Return the (X, Y) coordinate for the center point of the cell that contains the specified text.  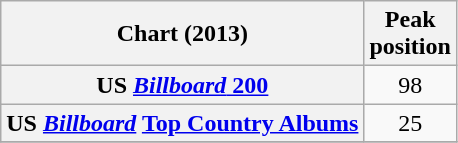
US Billboard 200 (182, 85)
Chart (2013) (182, 34)
US Billboard Top Country Albums (182, 123)
Peakposition (410, 34)
25 (410, 123)
98 (410, 85)
